Identify which cell holds the provided text, then report its [X, Y] central coordinate. 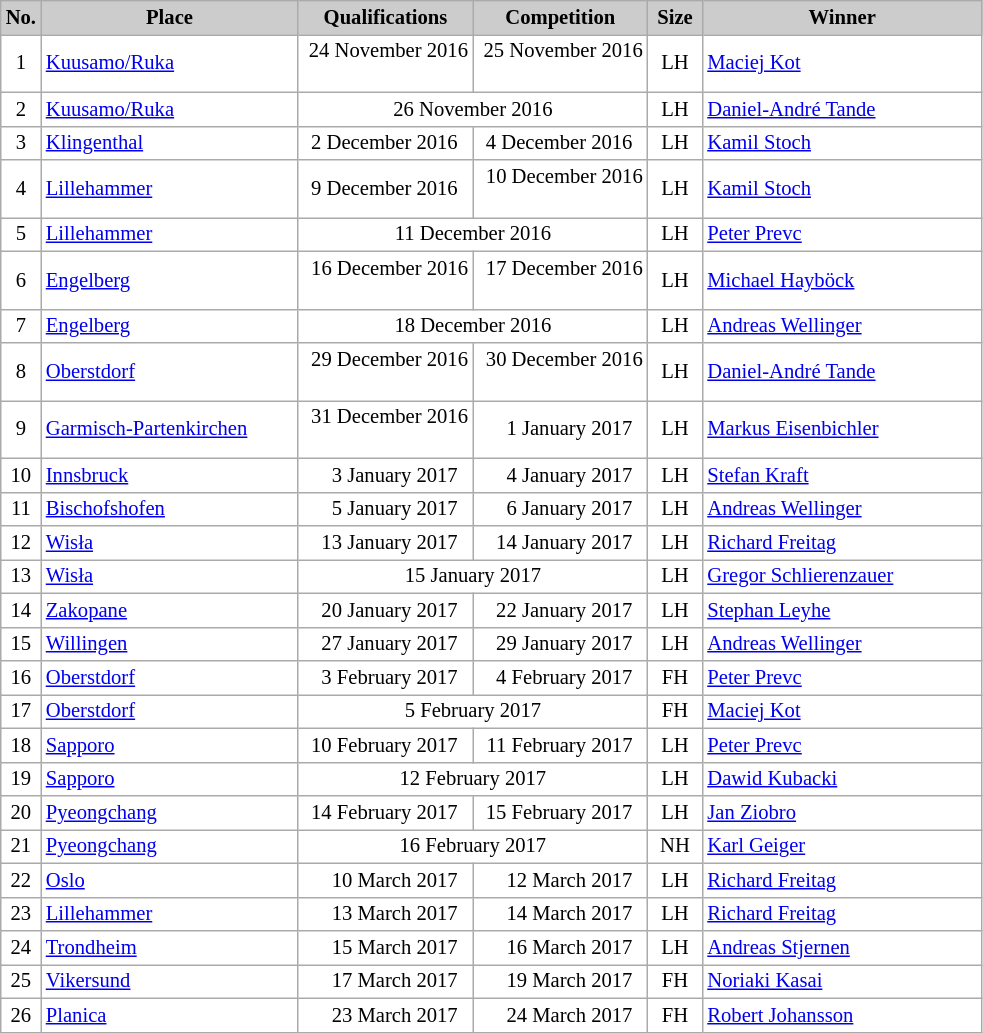
1 January 2017 [560, 429]
10 December 2016 [560, 189]
14 March 2017 [560, 914]
29 December 2016 [386, 371]
16 March 2017 [560, 947]
Stefan Kraft [842, 475]
11 February 2017 [560, 745]
Gregor Schlierenzauer [842, 576]
5 January 2017 [386, 509]
19 March 2017 [560, 981]
23 March 2017 [386, 1015]
Winner [842, 17]
30 December 2016 [560, 371]
22 January 2017 [560, 610]
Garmisch-Partenkirchen [170, 429]
Willingen [170, 644]
1 [21, 63]
24 March 2017 [560, 1015]
21 [21, 846]
Karl Geiger [842, 846]
Competition [560, 17]
25 [21, 981]
19 [21, 779]
31 December 2016 [386, 429]
No. [21, 17]
15 January 2017 [473, 576]
13 [21, 576]
NH [676, 846]
11 [21, 509]
8 [21, 371]
4 January 2017 [560, 475]
14 [21, 610]
Bischofshofen [170, 509]
29 January 2017 [560, 644]
Michael Hayböck [842, 280]
Noriaki Kasai [842, 981]
12 February 2017 [473, 779]
3 January 2017 [386, 475]
27 January 2017 [386, 644]
25 November 2016 [560, 63]
16 [21, 677]
20 January 2017 [386, 610]
11 December 2016 [473, 234]
Qualifications [386, 17]
Klingenthal [170, 143]
15 [21, 644]
26 [21, 1015]
7 [21, 326]
6 January 2017 [560, 509]
Planica [170, 1015]
4 December 2016 [560, 143]
4 [21, 189]
Innsbruck [170, 475]
24 [21, 947]
3 [21, 143]
17 December 2016 [560, 280]
10 March 2017 [386, 880]
12 March 2017 [560, 880]
Markus Eisenbichler [842, 429]
14 January 2017 [560, 543]
10 [21, 475]
2 [21, 109]
Jan Ziobro [842, 813]
17 March 2017 [386, 981]
Trondheim [170, 947]
9 December 2016 [386, 189]
15 February 2017 [560, 813]
9 [21, 429]
16 February 2017 [473, 846]
Stephan Leyhe [842, 610]
20 [21, 813]
13 March 2017 [386, 914]
13 January 2017 [386, 543]
23 [21, 914]
Size [676, 17]
18 [21, 745]
Vikersund [170, 981]
12 [21, 543]
18 December 2016 [473, 326]
Oslo [170, 880]
5 [21, 234]
3 February 2017 [386, 677]
5 February 2017 [473, 711]
24 November 2016 [386, 63]
4 February 2017 [560, 677]
Place [170, 17]
10 February 2017 [386, 745]
Robert Johansson [842, 1015]
14 February 2017 [386, 813]
17 [21, 711]
Dawid Kubacki [842, 779]
22 [21, 880]
Andreas Stjernen [842, 947]
26 November 2016 [473, 109]
16 December 2016 [386, 280]
2 December 2016 [386, 143]
15 March 2017 [386, 947]
Zakopane [170, 610]
6 [21, 280]
